Return the [X, Y] coordinate for the center point of the cell that contains the specified text.  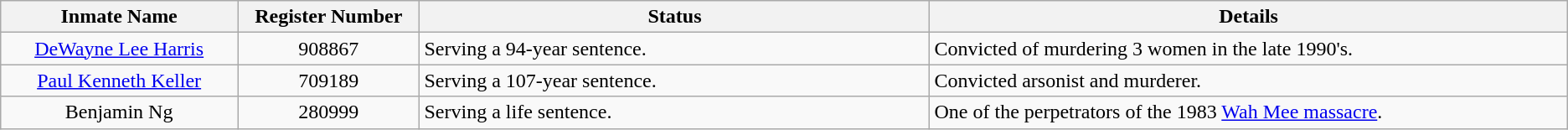
Convicted arsonist and murderer. [1248, 81]
Serving a 94-year sentence. [675, 49]
Paul Kenneth Keller [119, 81]
Status [675, 17]
DeWayne Lee Harris [119, 49]
Register Number [328, 17]
Convicted of murdering 3 women in the late 1990's. [1248, 49]
One of the perpetrators of the 1983 Wah Mee massacre. [1248, 112]
Inmate Name [119, 17]
Serving a 107-year sentence. [675, 81]
280999 [328, 112]
Serving a life sentence. [675, 112]
709189 [328, 81]
Benjamin Ng [119, 112]
Details [1248, 17]
908867 [328, 49]
